Search for the cell housing the specified text and yield its [x, y] center coordinate. 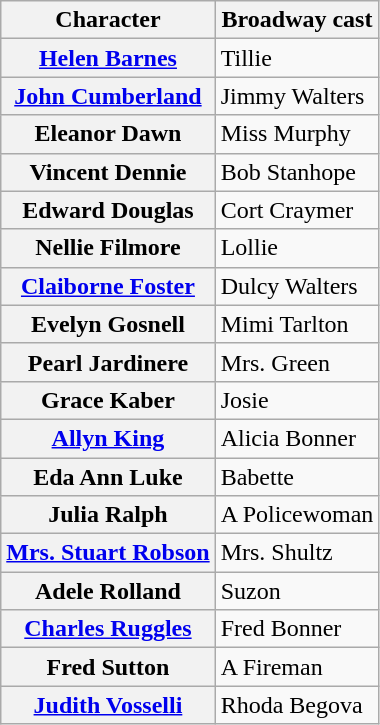
Rhoda Begova [297, 705]
Allyn King [108, 438]
Jimmy Walters [297, 96]
Pearl Jardinere [108, 362]
Fred Bonner [297, 629]
Dulcy Walters [297, 286]
Helen Barnes [108, 58]
Julia Ralph [108, 515]
John Cumberland [108, 96]
Vincent Dennie [108, 172]
Lollie [297, 248]
Claiborne Foster [108, 286]
Eda Ann Luke [108, 477]
Judith Vosselli [108, 705]
Miss Murphy [297, 134]
Mrs. Green [297, 362]
Mrs. Stuart Robson [108, 553]
Bob Stanhope [297, 172]
Eleanor Dawn [108, 134]
Mrs. Shultz [297, 553]
Alicia Bonner [297, 438]
Grace Kaber [108, 400]
Fred Sutton [108, 667]
Josie [297, 400]
Cort Craymer [297, 210]
A Fireman [297, 667]
Tillie [297, 58]
Edward Douglas [108, 210]
Character [108, 20]
Suzon [297, 591]
A Policewoman [297, 515]
Evelyn Gosnell [108, 324]
Broadway cast [297, 20]
Charles Ruggles [108, 629]
Nellie Filmore [108, 248]
Babette [297, 477]
Adele Rolland [108, 591]
Mimi Tarlton [297, 324]
